Find where the given text appears and provide that cell's center as [X, Y] coordinate. 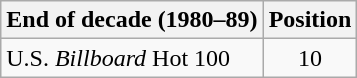
End of decade (1980–89) [132, 20]
10 [310, 58]
U.S. Billboard Hot 100 [132, 58]
Position [310, 20]
